Identify which cell holds the provided text, then report its [x, y] central coordinate. 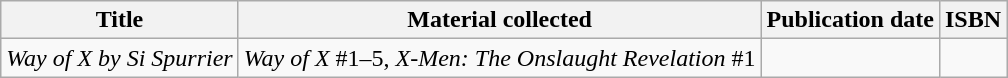
Way of X #1–5, X-Men: The Onslaught Revelation #1 [500, 58]
Publication date [850, 20]
ISBN [972, 20]
Way of X by Si Spurrier [120, 58]
Material collected [500, 20]
Title [120, 20]
